From the cell containing the given text, extract its center point as [x, y] coordinate. 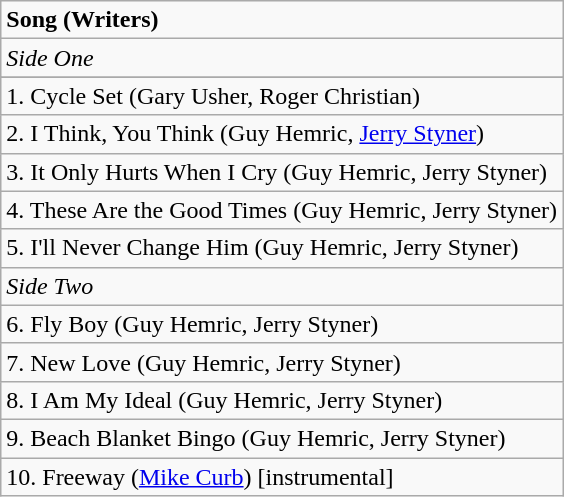
9. Beach Blanket Bingo (Guy Hemric, Jerry Styner) [282, 438]
Side Two [282, 286]
8. I Am My Ideal (Guy Hemric, Jerry Styner) [282, 400]
1. Cycle Set (Gary Usher, Roger Christian) [282, 96]
Side One [282, 58]
6. Fly Boy (Guy Hemric, Jerry Styner) [282, 324]
7. New Love (Guy Hemric, Jerry Styner) [282, 362]
5. I'll Never Change Him (Guy Hemric, Jerry Styner) [282, 248]
Song (Writers) [282, 20]
10. Freeway (Mike Curb) [instrumental] [282, 477]
2. I Think, You Think (Guy Hemric, Jerry Styner) [282, 134]
3. It Only Hurts When I Cry (Guy Hemric, Jerry Styner) [282, 172]
4. These Are the Good Times (Guy Hemric, Jerry Styner) [282, 210]
